Capture the cell that displays the provided text and extract its [x, y] central coordinate. 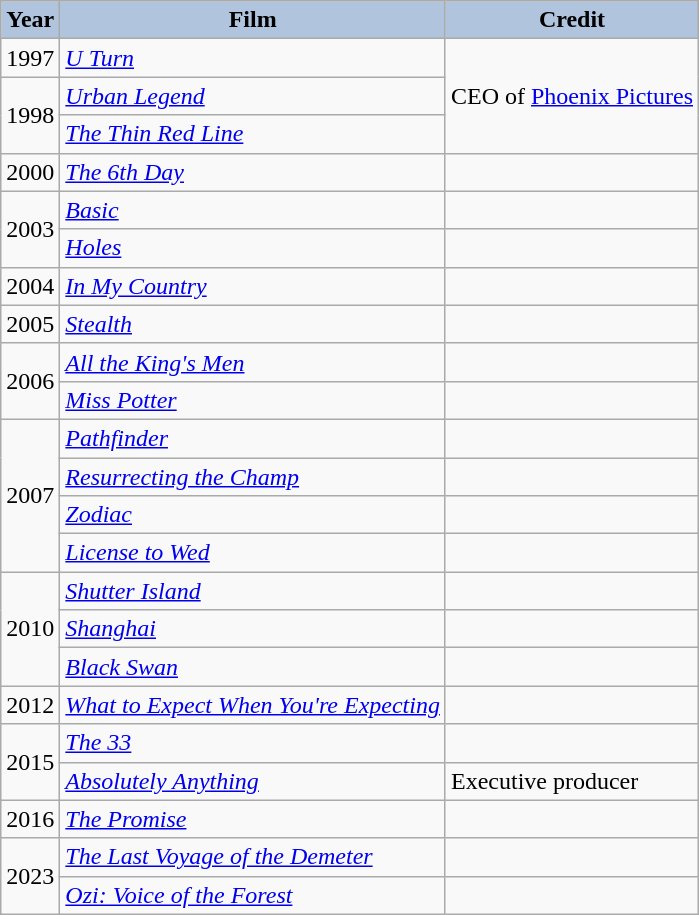
Pathfinder [253, 438]
Urban Legend [253, 96]
Credit [572, 20]
The 33 [253, 743]
Film [253, 20]
2016 [30, 819]
Miss Potter [253, 400]
Shutter Island [253, 591]
The Thin Red Line [253, 134]
2015 [30, 762]
Holes [253, 248]
2023 [30, 876]
1998 [30, 115]
Shanghai [253, 629]
1997 [30, 58]
All the King's Men [253, 362]
2005 [30, 324]
Basic [253, 210]
The Last Voyage of the Demeter [253, 857]
Year [30, 20]
2010 [30, 629]
Ozi: Voice of the Forest [253, 895]
Resurrecting the Champ [253, 477]
The 6th Day [253, 172]
The Promise [253, 819]
2012 [30, 705]
Stealth [253, 324]
CEO of Phoenix Pictures [572, 96]
What to Expect When You're Expecting [253, 705]
2007 [30, 495]
2003 [30, 229]
In My Country [253, 286]
2006 [30, 381]
2000 [30, 172]
License to Wed [253, 553]
Zodiac [253, 515]
2004 [30, 286]
Black Swan [253, 667]
Absolutely Anything [253, 781]
U Turn [253, 58]
Executive producer [572, 781]
